Extract the [X, Y] coordinate from the center of the cell holding the provided text.  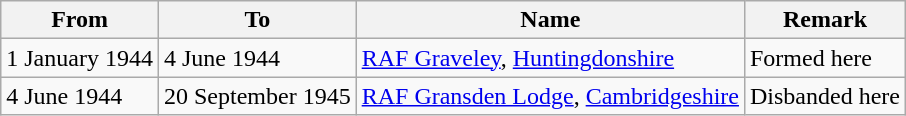
RAF Gransden Lodge, Cambridgeshire [550, 96]
Disbanded here [824, 96]
From [80, 20]
1 January 1944 [80, 58]
Name [550, 20]
20 September 1945 [257, 96]
Remark [824, 20]
To [257, 20]
Formed here [824, 58]
RAF Graveley, Huntingdonshire [550, 58]
